Search for the cell housing the specified text and yield its [X, Y] center coordinate. 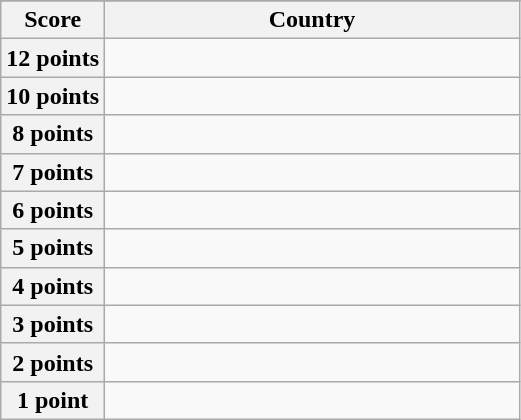
6 points [53, 210]
7 points [53, 172]
Country [312, 20]
8 points [53, 134]
10 points [53, 96]
1 point [53, 400]
5 points [53, 248]
12 points [53, 58]
3 points [53, 324]
Score [53, 20]
4 points [53, 286]
2 points [53, 362]
